Return the [X, Y] coordinate for the center point of the cell that contains the specified text.  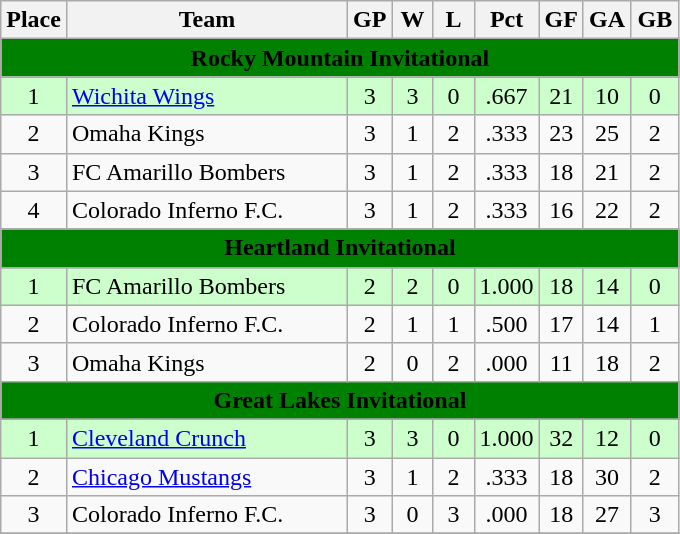
23 [561, 134]
GF [561, 20]
27 [606, 515]
Cleveland Crunch [206, 438]
Place [34, 20]
GB [656, 20]
W [412, 20]
GP [370, 20]
Pct [506, 20]
.500 [506, 324]
Rocky Mountain Invitational [340, 58]
L [454, 20]
17 [561, 324]
12 [606, 438]
Great Lakes Invitational [340, 400]
11 [561, 362]
4 [34, 210]
Chicago Mustangs [206, 477]
Wichita Wings [206, 96]
.667 [506, 96]
Team [206, 20]
30 [606, 477]
25 [606, 134]
10 [606, 96]
16 [561, 210]
GA [606, 20]
32 [561, 438]
Heartland Invitational [340, 248]
22 [606, 210]
